From the cell containing the given text, extract its center point as (x, y) coordinate. 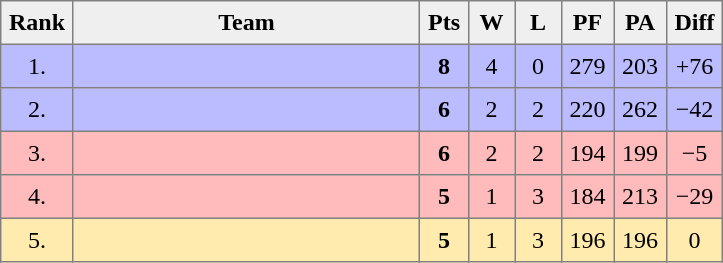
Rank (38, 23)
1. (38, 66)
2. (38, 110)
Pts (444, 23)
−42 (694, 110)
4 (491, 66)
262 (640, 110)
L (538, 23)
−5 (694, 153)
Diff (694, 23)
213 (640, 197)
279 (587, 66)
203 (640, 66)
−29 (694, 197)
199 (640, 153)
3. (38, 153)
PF (587, 23)
184 (587, 197)
Team (246, 23)
4. (38, 197)
5. (38, 240)
PA (640, 23)
220 (587, 110)
8 (444, 66)
+76 (694, 66)
W (491, 23)
194 (587, 153)
